Determine the (X, Y) coordinate at the center of the cell enclosing the given text.  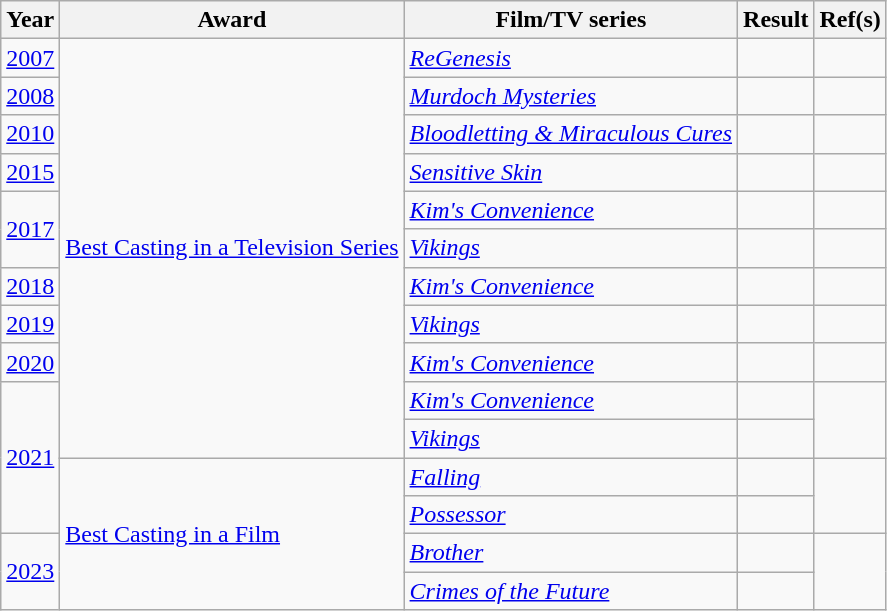
2008 (30, 96)
2015 (30, 172)
ReGenesis (570, 58)
Brother (570, 553)
Crimes of the Future (570, 591)
2017 (30, 229)
Year (30, 20)
Falling (570, 477)
Possessor (570, 515)
Bloodletting & Miraculous Cures (570, 134)
2021 (30, 457)
2010 (30, 134)
2023 (30, 572)
Murdoch Mysteries (570, 96)
2007 (30, 58)
2019 (30, 324)
2018 (30, 286)
Film/TV series (570, 20)
Ref(s) (850, 20)
2020 (30, 362)
Result (776, 20)
Best Casting in a Film (232, 534)
Award (232, 20)
Sensitive Skin (570, 172)
Best Casting in a Television Series (232, 248)
